From the cell containing the given text, extract its center point as (X, Y) coordinate. 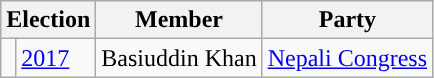
Party (347, 20)
Election (48, 20)
2017 (56, 58)
Basiuddin Khan (179, 58)
Member (179, 20)
Nepali Congress (347, 58)
